Determine the [X, Y] coordinate at the center of the cell enclosing the given text.  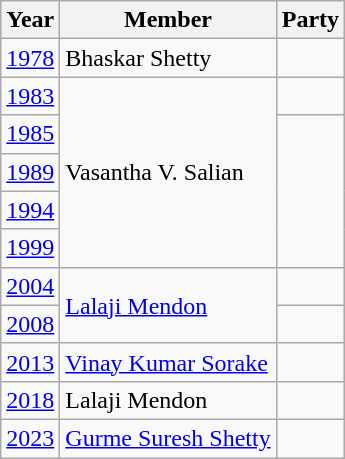
Member [168, 20]
2023 [30, 438]
1985 [30, 134]
2018 [30, 400]
Gurme Suresh Shetty [168, 438]
Party [310, 20]
Vinay Kumar Sorake [168, 362]
1994 [30, 210]
2004 [30, 286]
Year [30, 20]
2013 [30, 362]
1989 [30, 172]
1983 [30, 96]
1999 [30, 248]
2008 [30, 324]
1978 [30, 58]
Bhaskar Shetty [168, 58]
Vasantha V. Salian [168, 172]
